Search for the cell housing the specified text and yield its [X, Y] center coordinate. 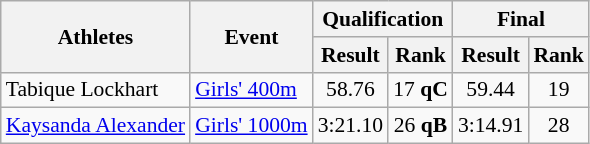
Qualification [383, 19]
59.44 [490, 90]
Athletes [96, 36]
Tabique Lockhart [96, 90]
3:14.91 [490, 126]
58.76 [350, 90]
19 [558, 90]
Girls' 400m [252, 90]
17 qC [420, 90]
Event [252, 36]
3:21.10 [350, 126]
26 qB [420, 126]
Girls' 1000m [252, 126]
Kaysanda Alexander [96, 126]
Final [521, 19]
28 [558, 126]
